Scan for the cell matching the given text and deliver its (x, y) coordinate at center. 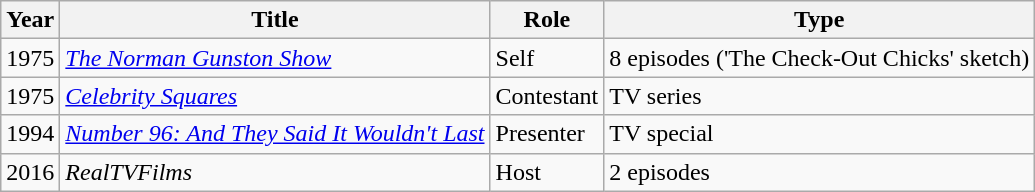
Number 96: And They Said It Wouldn't Last (275, 134)
Type (820, 20)
Presenter (547, 134)
The Norman Gunston Show (275, 58)
Contestant (547, 96)
TV special (820, 134)
TV series (820, 96)
RealTVFilms (275, 172)
Title (275, 20)
Year (30, 20)
8 episodes ('The Check-Out Chicks' sketch) (820, 58)
2 episodes (820, 172)
Celebrity Squares (275, 96)
Role (547, 20)
Self (547, 58)
Host (547, 172)
2016 (30, 172)
1994 (30, 134)
